Detect which cell encompasses the target text, then output its [X, Y] center coordinate. 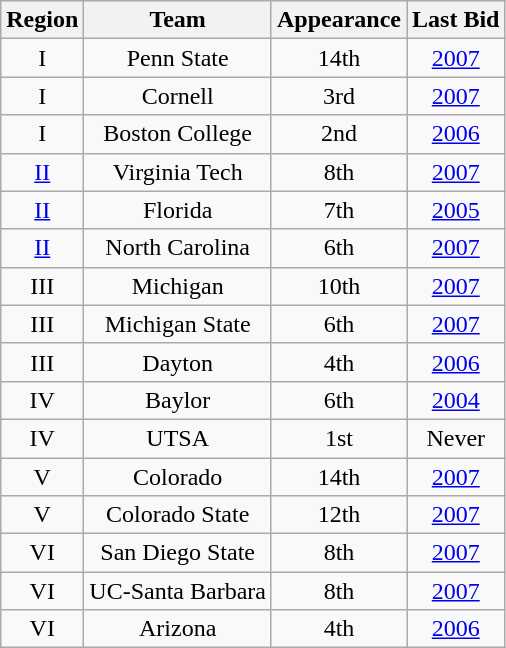
1st [338, 438]
Virginia Tech [178, 172]
Florida [178, 210]
10th [338, 286]
Baylor [178, 400]
San Diego State [178, 553]
Last Bid [456, 20]
Cornell [178, 96]
Never [456, 438]
Colorado State [178, 515]
Colorado [178, 477]
2nd [338, 134]
12th [338, 515]
2005 [456, 210]
3rd [338, 96]
Boston College [178, 134]
Appearance [338, 20]
Michigan State [178, 324]
Michigan [178, 286]
Team [178, 20]
Region [42, 20]
Penn State [178, 58]
7th [338, 210]
North Carolina [178, 248]
Arizona [178, 629]
UC-Santa Barbara [178, 591]
UTSA [178, 438]
Dayton [178, 362]
2004 [456, 400]
